Output the (x, y) coordinate of the center of the cell containing the given text.  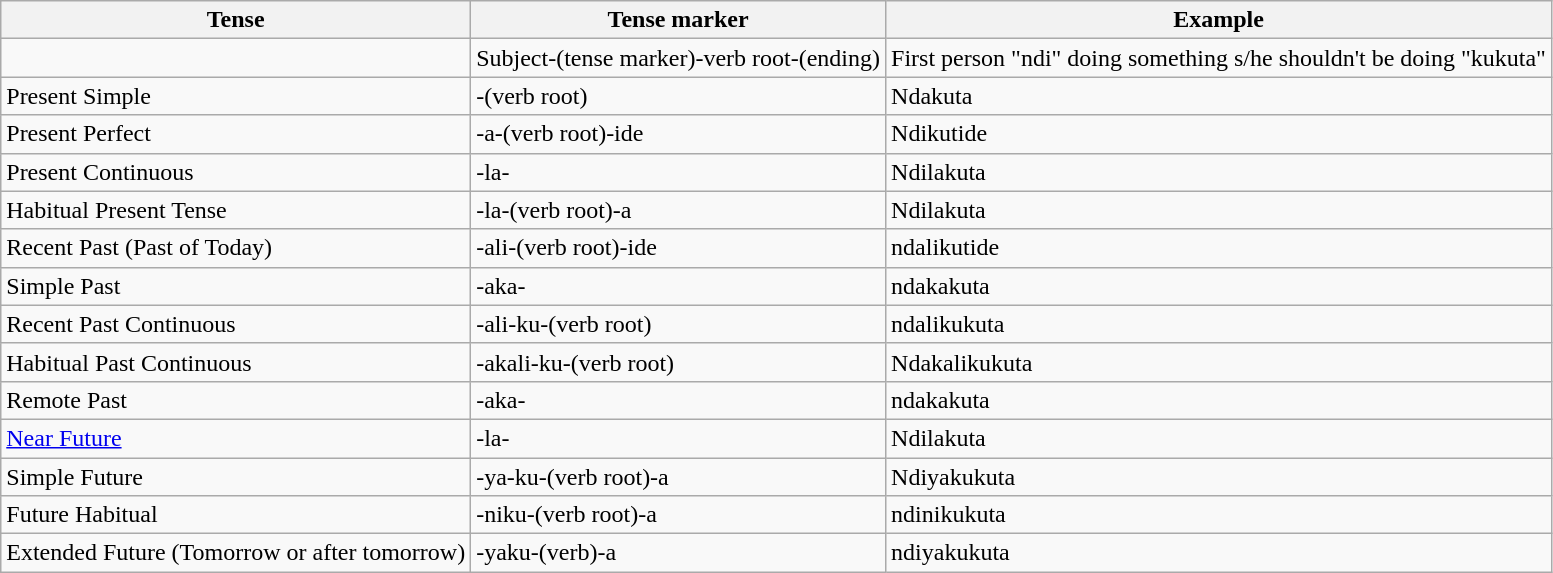
Example (1219, 20)
Present Simple (236, 96)
Tense marker (678, 20)
Ndikutide (1219, 134)
Near Future (236, 438)
-ali-(verb root)-ide (678, 248)
Recent Past Continuous (236, 324)
Recent Past (Past of Today) (236, 248)
First person "ndi" doing something s/he shouldn't be doing "kukuta" (1219, 58)
ndalikutide (1219, 248)
Extended Future (Tomorrow or after tomorrow) (236, 553)
-ya-ku-(verb root)-a (678, 477)
Present Perfect (236, 134)
Ndakuta (1219, 96)
Simple Past (236, 286)
ndinikukuta (1219, 515)
Habitual Present Tense (236, 210)
-niku-(verb root)-a (678, 515)
Simple Future (236, 477)
-a-(verb root)-ide (678, 134)
Ndiyakukuta (1219, 477)
Remote Past (236, 400)
-la-(verb root)-a (678, 210)
-akali-ku-(verb root) (678, 362)
Future Habitual (236, 515)
Subject-(tense marker)-verb root-(ending) (678, 58)
Habitual Past Continuous (236, 362)
Ndakalikukuta (1219, 362)
Tense (236, 20)
Present Continuous (236, 172)
-yaku-(verb)-a (678, 553)
-(verb root) (678, 96)
ndiyakukuta (1219, 553)
ndalikukuta (1219, 324)
-ali-ku-(verb root) (678, 324)
